Detect which cell encompasses the target text, then output its (x, y) center coordinate. 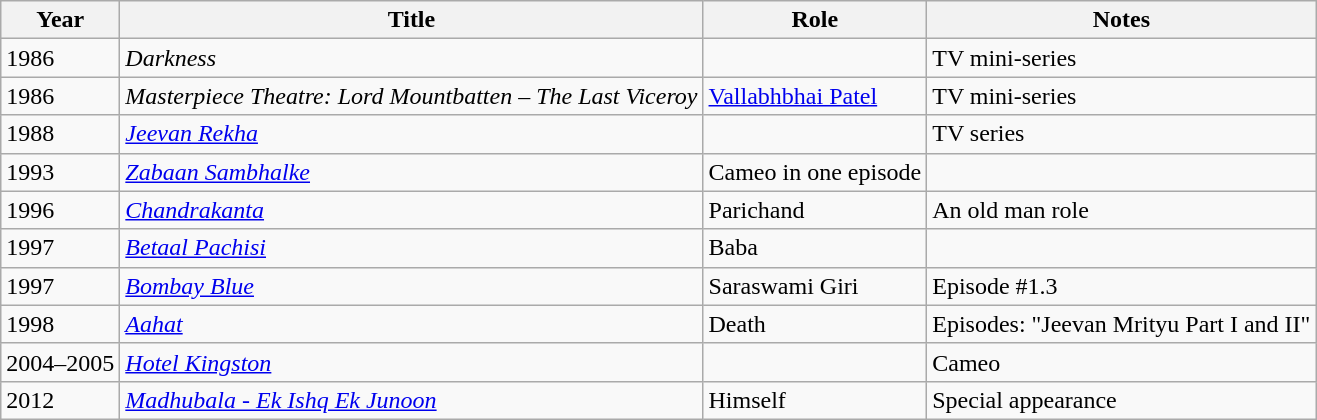
1993 (60, 172)
Baba (815, 248)
Special appearance (1122, 400)
Year (60, 20)
1988 (60, 134)
Jeevan Rekha (412, 134)
Death (815, 324)
Darkness (412, 58)
Role (815, 20)
Episodes: "Jeevan Mrityu Part I and II" (1122, 324)
Himself (815, 400)
Cameo in one episode (815, 172)
1998 (60, 324)
Saraswami Giri (815, 286)
TV series (1122, 134)
Vallabhbhai Patel (815, 96)
Aahat (412, 324)
2004–2005 (60, 362)
Bombay Blue (412, 286)
Notes (1122, 20)
2012 (60, 400)
Chandrakanta (412, 210)
An old man role (1122, 210)
Title (412, 20)
Parichand (815, 210)
Madhubala - Ek Ishq Ek Junoon (412, 400)
Masterpiece Theatre: Lord Mountbatten – The Last Viceroy (412, 96)
Zabaan Sambhalke (412, 172)
Hotel Kingston (412, 362)
1996 (60, 210)
Episode #1.3 (1122, 286)
Betaal Pachisi (412, 248)
Cameo (1122, 362)
